For the text-containing cell, return its midpoint in [x, y] coordinate format. 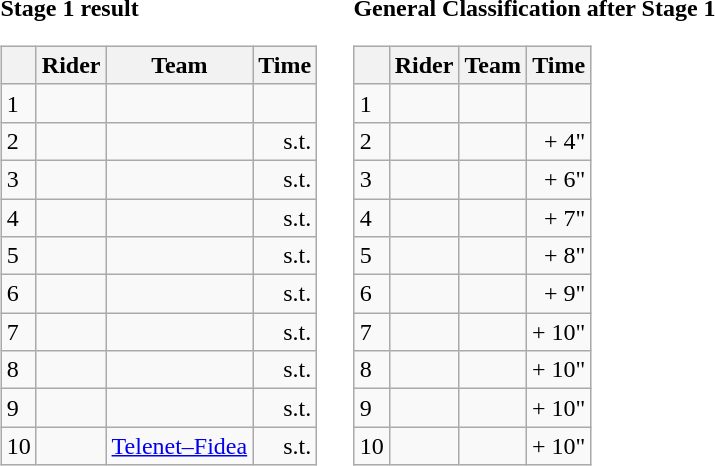
+ 4" [558, 141]
+ 9" [558, 294]
Telenet–Fidea [180, 446]
+ 7" [558, 217]
+ 8" [558, 256]
+ 6" [558, 179]
